Capture the cell that displays the provided text and extract its (X, Y) central coordinate. 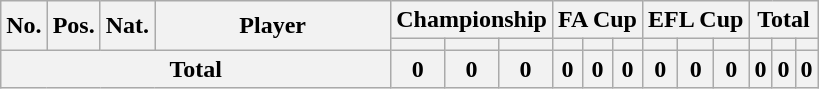
Nat. (127, 26)
No. (24, 26)
EFL Cup (695, 20)
FA Cup (597, 20)
Player (273, 26)
Pos. (74, 26)
Championship (472, 20)
